From the cell containing the given text, extract its center point as (x, y) coordinate. 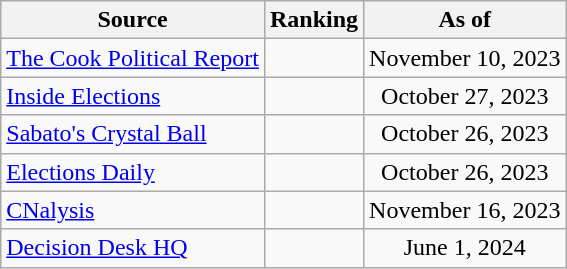
October 27, 2023 (465, 96)
Source (133, 20)
Ranking (314, 20)
Inside Elections (133, 96)
As of (465, 20)
Sabato's Crystal Ball (133, 134)
Decision Desk HQ (133, 248)
CNalysis (133, 210)
The Cook Political Report (133, 58)
November 10, 2023 (465, 58)
November 16, 2023 (465, 210)
Elections Daily (133, 172)
June 1, 2024 (465, 248)
